For the text-containing cell, return its midpoint in (x, y) coordinate format. 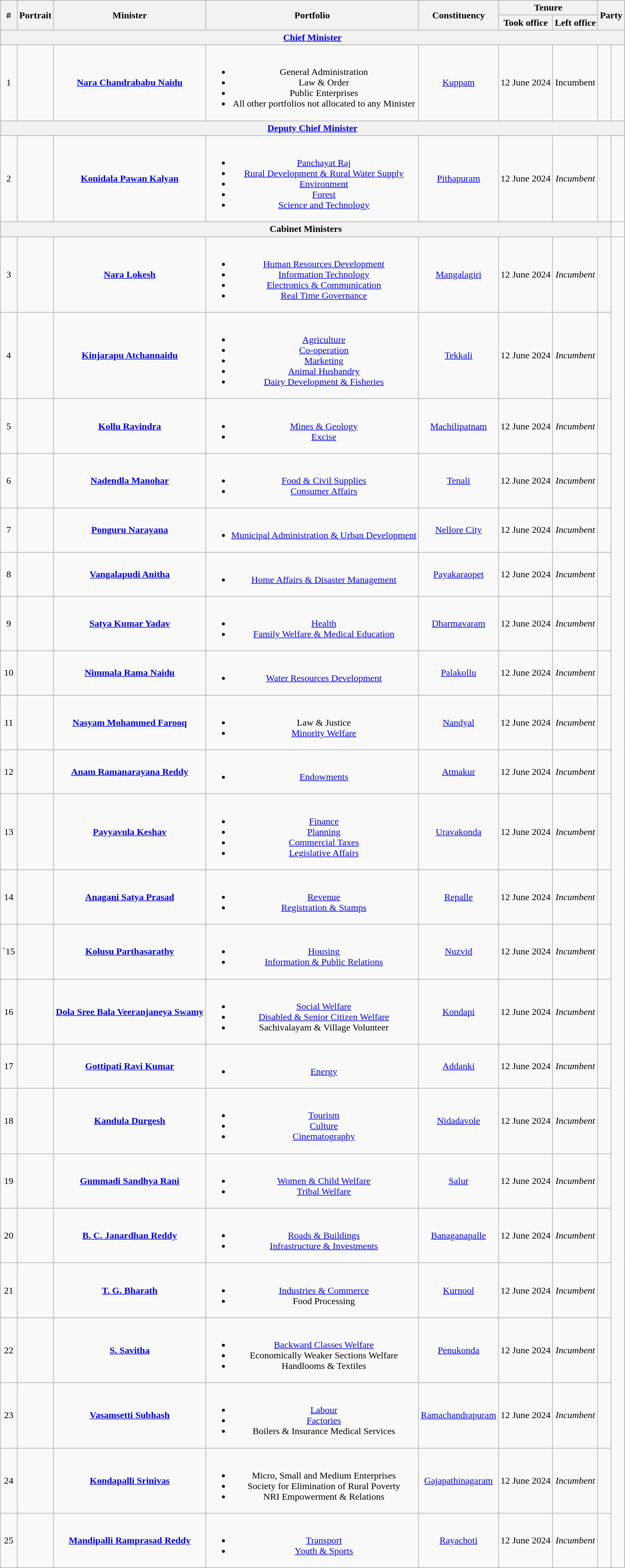
4 (9, 355)
Salur (458, 1181)
Nellore City (458, 530)
Gummadi Sandhya Rani (130, 1181)
Vasamsetti Subhash (130, 1415)
Penukonda (458, 1350)
7 (9, 530)
Dola Sree Bala Veeranjaneya Swamy (130, 1012)
Mines & GeologyExcise (312, 426)
Portfolio (312, 15)
Konidala Pawan Kalyan (130, 179)
Law & JusticeMinority Welfare (312, 723)
Nara Lokesh (130, 274)
Banaganapalle (458, 1235)
Nimmala Rama Naidu (130, 673)
17 (9, 1066)
Energy (312, 1066)
Addanki (458, 1066)
Tenali (458, 481)
25 (9, 1541)
General AdministrationLaw & OrderPublic EnterprisesAll other portfolios not allocated to any Minister (312, 83)
Backward Classes WelfareEconomically Weaker Sections WelfareHandlooms & Textiles (312, 1350)
Satya Kumar Yadav (130, 624)
1 (9, 83)
10 (9, 673)
Cabinet Ministers (306, 229)
B. C. Janardhan Reddy (130, 1235)
Nandyal (458, 723)
Endowments (312, 772)
HousingInformation & Public Relations (312, 952)
Kuppam (458, 83)
23 (9, 1415)
Food & Civil SuppliesConsumer Affairs (312, 481)
Micro, Small and Medium EnterprisesSociety for Elimination of Rural PovertyNRI Empowerment & Relations (312, 1481)
Nasyam Mohammed Farooq (130, 723)
Atmakur (458, 772)
21 (9, 1290)
16 (9, 1012)
Nidadavole (458, 1121)
12 (9, 772)
11 (9, 723)
Human Resources DevelopmentInformation TechnologyElectronics & CommunicationReal Time Governance (312, 274)
19 (9, 1181)
TransportYouth & Sports (312, 1541)
Gajapathinagaram (458, 1481)
Portrait (36, 15)
Kondapalli Srinivas (130, 1481)
20 (9, 1235)
Took office (525, 23)
Nadendla Manohar (130, 481)
Payakaraopet (458, 574)
RevenueRegistration & Stamps (312, 897)
T. G. Bharath (130, 1290)
6 (9, 481)
Mandipalli Ramprasad Reddy (130, 1541)
Minister (130, 15)
AgricultureCo-operationMarketingAnimal HusbandryDairy Development & Fisheries (312, 355)
Industries & CommerceFood Processing (312, 1290)
Home Affairs & Disaster Management (312, 574)
Anagani Satya Prasad (130, 897)
18 (9, 1121)
Women & Child WelfareTribal Welfare (312, 1181)
Roads & BuildingsInfrastructure & Investments (312, 1235)
Payyavula Keshav (130, 832)
Rayachoti (458, 1541)
# (9, 15)
22 (9, 1350)
Kolusu Parthasarathy (130, 952)
24 (9, 1481)
14 (9, 897)
Kollu Ravindra (130, 426)
Machilipatnam (458, 426)
HealthFamily Welfare & Medical Education (312, 624)
Left office (575, 23)
Tekkali (458, 355)
Ramachandrapuram (458, 1415)
Kurnool (458, 1290)
Panchayat RajRural Development & Rural Water SupplyEnvironmentForestScience and Technology (312, 179)
`15 (9, 952)
Kandula Durgesh (130, 1121)
9 (9, 624)
8 (9, 574)
Tenure (548, 8)
5 (9, 426)
Repalle (458, 897)
Dharmavaram (458, 624)
LabourFactoriesBoilers & Insurance Medical Services (312, 1415)
Palakollu (458, 673)
Party (611, 15)
Vangalapudi Anitha (130, 574)
Kinjarapu Atchannaidu (130, 355)
13 (9, 832)
3 (9, 274)
Gottipati Ravi Kumar (130, 1066)
Kondapi (458, 1012)
Deputy Chief Minister (312, 128)
Nuzvid (458, 952)
Nara Chandrababu Naidu (130, 83)
2 (9, 179)
Chief Minister (312, 37)
TourismCultureCinematography (312, 1121)
FinancePlanningCommercial TaxesLegislative Affairs (312, 832)
Social WelfareDisabled & Senior Citizen WelfareSachivalayam & Village Volunteer (312, 1012)
Water Resources Development (312, 673)
Anam Ramanarayana Reddy (130, 772)
Pithapuram (458, 179)
Uravakonda (458, 832)
Constituency (458, 15)
Municipal Administration & Urban Development (312, 530)
Mangalagiri (458, 274)
Ponguru Narayana (130, 530)
S. Savitha (130, 1350)
